Detect which cell encompasses the target text, then output its (X, Y) center coordinate. 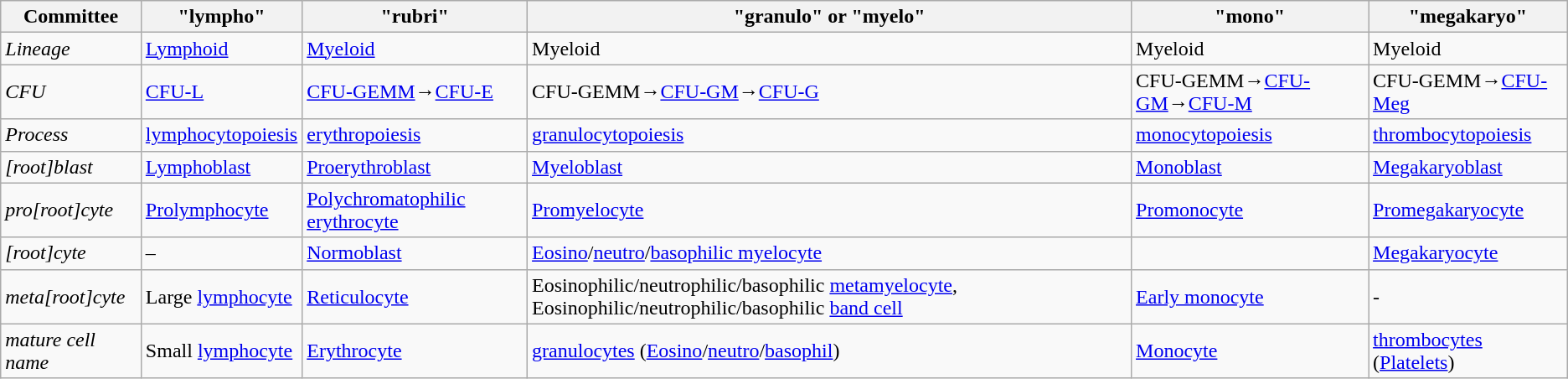
CFU-L (221, 92)
Eosinophilic/neutrophilic/basophilic metamyelocyte, Eosinophilic/neutrophilic/basophilic band cell (829, 297)
Myeloblast (829, 167)
CFU-GEMM→CFU-GM→CFU-G (829, 92)
Early monocyte (1250, 297)
Process (71, 135)
Committee (71, 17)
Promyelocyte (829, 210)
Lymphoid (221, 49)
- (1468, 297)
Monoblast (1250, 167)
granulocytopoiesis (829, 135)
CFU-GEMM→CFU-Meg (1468, 92)
granulocytes (Eosino/neutro/basophil) (829, 350)
mature cell name (71, 350)
"rubri" (415, 17)
thrombocytopoiesis (1468, 135)
"mono" (1250, 17)
Megakaryocyte (1468, 253)
monocytopoiesis (1250, 135)
pro[root]cyte (71, 210)
Normoblast (415, 253)
Promegakaryocyte (1468, 210)
Proerythroblast (415, 167)
Prolymphocyte (221, 210)
"megakaryo" (1468, 17)
Small lymphocyte (221, 350)
Lineage (71, 49)
Reticulocyte (415, 297)
[root]cyte (71, 253)
Lymphoblast (221, 167)
"lympho" (221, 17)
Large lymphocyte (221, 297)
– (221, 253)
"granulo" or "myelo" (829, 17)
lymphocytopoiesis (221, 135)
Erythrocyte (415, 350)
erythropoiesis (415, 135)
Megakaryoblast (1468, 167)
CFU-GEMM→CFU-GM→CFU-M (1250, 92)
Eosino/neutro/basophilic myelocyte (829, 253)
meta[root]cyte (71, 297)
thrombocytes (Platelets) (1468, 350)
CFU (71, 92)
CFU-GEMM→CFU-E (415, 92)
[root]blast (71, 167)
Promonocyte (1250, 210)
Polychromatophilic erythrocyte (415, 210)
Monocyte (1250, 350)
